Extract the (X, Y) coordinate from the center of the cell holding the provided text.  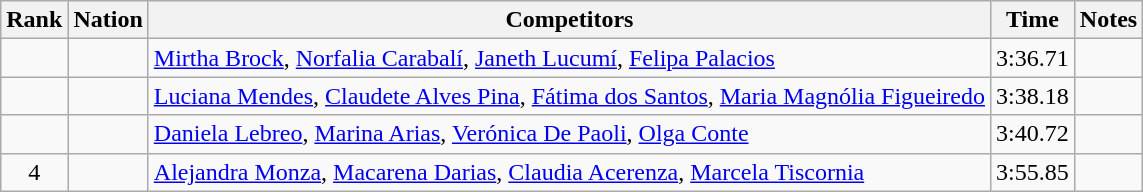
3:40.72 (1033, 134)
3:38.18 (1033, 96)
Mirtha Brock, Norfalia Carabalí, Janeth Lucumí, Felipa Palacios (569, 58)
Alejandra Monza, Macarena Darias, Claudia Acerenza, Marcela Tiscornia (569, 172)
Notes (1108, 20)
Nation (108, 20)
Rank (34, 20)
Daniela Lebreo, Marina Arias, Verónica De Paoli, Olga Conte (569, 134)
Luciana Mendes, Claudete Alves Pina, Fátima dos Santos, Maria Magnólia Figueiredo (569, 96)
4 (34, 172)
3:55.85 (1033, 172)
3:36.71 (1033, 58)
Competitors (569, 20)
Time (1033, 20)
